Return the [x, y] coordinate for the center point of the cell that contains the specified text.  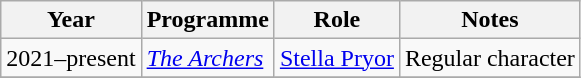
Stella Pryor [336, 58]
2021–present [71, 58]
Role [336, 20]
Regular character [490, 58]
The Archers [208, 58]
Year [71, 20]
Programme [208, 20]
Notes [490, 20]
